Pinpoint the cell where the given text exists, returning its (X, Y) midpoint coordinate. 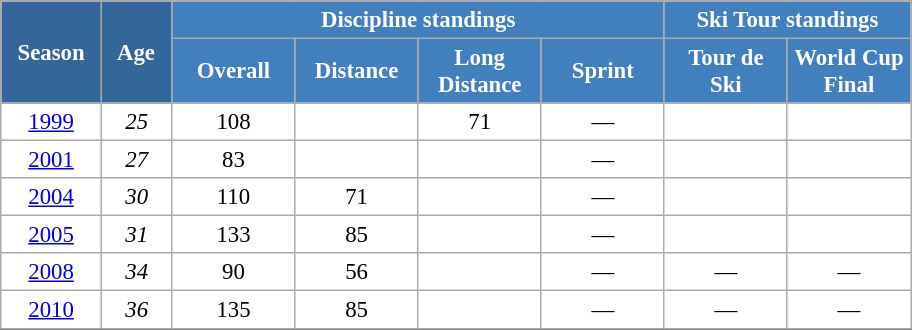
2004 (52, 197)
83 (234, 160)
108 (234, 122)
Sprint (602, 72)
1999 (52, 122)
90 (234, 273)
30 (136, 197)
Season (52, 52)
Long Distance (480, 72)
56 (356, 273)
Tour deSki (726, 72)
27 (136, 160)
2005 (52, 235)
36 (136, 310)
25 (136, 122)
Discipline standings (418, 20)
Overall (234, 72)
Age (136, 52)
2010 (52, 310)
Ski Tour standings (787, 20)
2001 (52, 160)
34 (136, 273)
110 (234, 197)
133 (234, 235)
31 (136, 235)
135 (234, 310)
2008 (52, 273)
Distance (356, 72)
World CupFinal (848, 72)
